From the cell containing the given text, extract its center point as (x, y) coordinate. 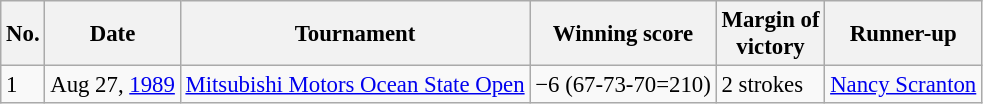
Date (112, 34)
−6 (67-73-70=210) (623, 85)
Tournament (355, 34)
1 (23, 85)
2 strokes (770, 85)
No. (23, 34)
Runner-up (904, 34)
Mitsubishi Motors Ocean State Open (355, 85)
Nancy Scranton (904, 85)
Winning score (623, 34)
Aug 27, 1989 (112, 85)
Margin ofvictory (770, 34)
